Search for the cell housing the specified text and yield its [X, Y] center coordinate. 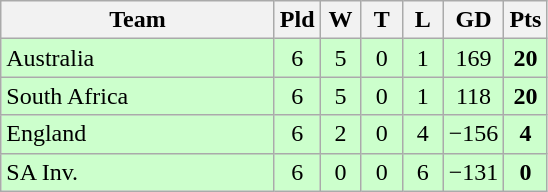
GD [474, 20]
Australia [138, 58]
118 [474, 96]
169 [474, 58]
2 [340, 134]
W [340, 20]
Pld [297, 20]
SA Inv. [138, 172]
−131 [474, 172]
England [138, 134]
L [422, 20]
−156 [474, 134]
Team [138, 20]
T [382, 20]
Pts [526, 20]
South Africa [138, 96]
